Extract the (x, y) coordinate from the center of the cell holding the provided text.  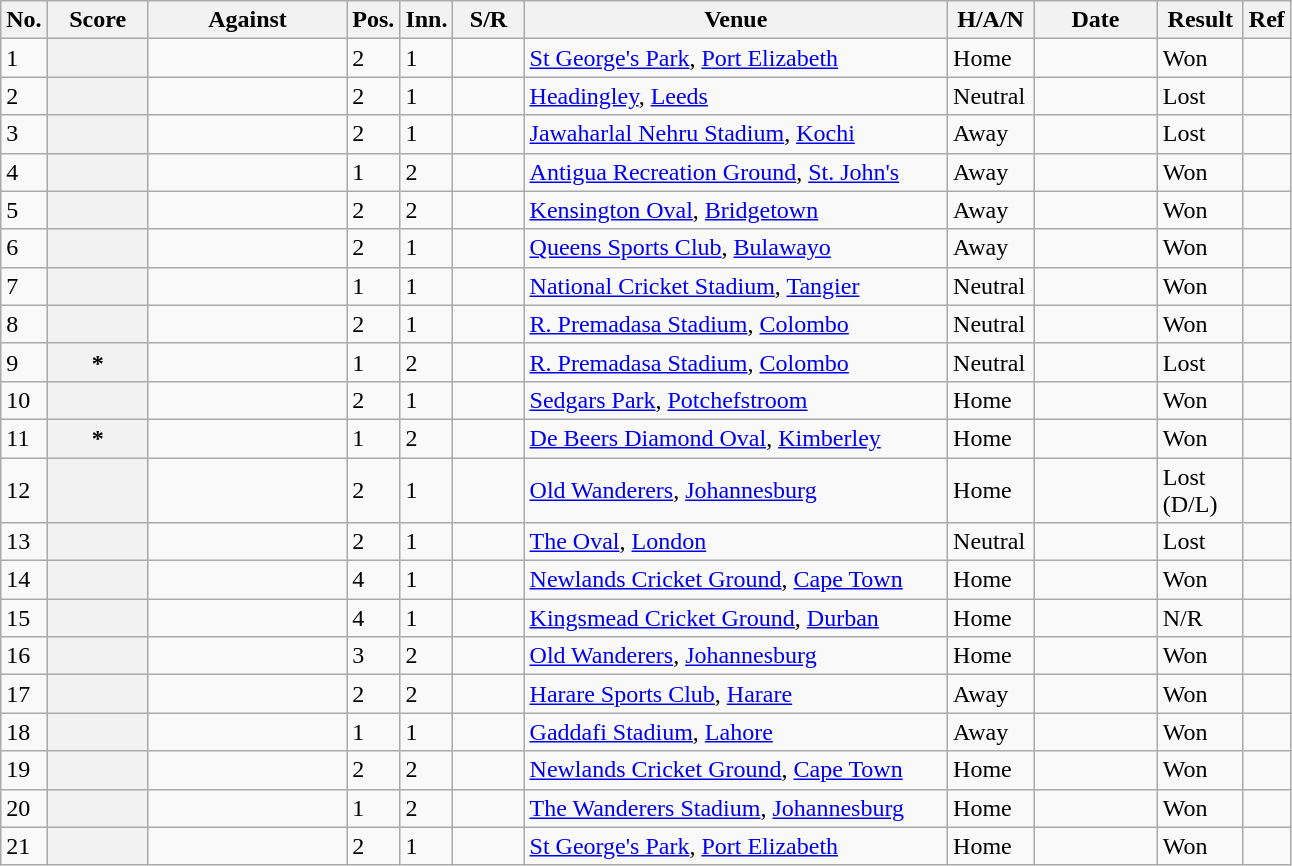
17 (24, 694)
Pos. (374, 20)
Queens Sports Club, Bulawayo (736, 248)
16 (24, 656)
12 (24, 490)
10 (24, 400)
Ref (1266, 20)
Result (1200, 20)
19 (24, 770)
Kingsmead Cricket Ground, Durban (736, 618)
Date (1096, 20)
14 (24, 580)
Jawaharlal Nehru Stadium, Kochi (736, 134)
20 (24, 808)
Lost (D/L) (1200, 490)
Antigua Recreation Ground, St. John's (736, 172)
S/R (488, 20)
9 (24, 362)
Inn. (426, 20)
8 (24, 324)
15 (24, 618)
Score (98, 20)
National Cricket Stadium, Tangier (736, 286)
No. (24, 20)
7 (24, 286)
N/R (1200, 618)
H/A/N (991, 20)
13 (24, 542)
21 (24, 846)
11 (24, 438)
5 (24, 210)
The Wanderers Stadium, Johannesburg (736, 808)
6 (24, 248)
The Oval, London (736, 542)
Harare Sports Club, Harare (736, 694)
Sedgars Park, Potchefstroom (736, 400)
Venue (736, 20)
Kensington Oval, Bridgetown (736, 210)
18 (24, 732)
De Beers Diamond Oval, Kimberley (736, 438)
Headingley, Leeds (736, 96)
Against (248, 20)
Gaddafi Stadium, Lahore (736, 732)
